Return the [x, y] coordinate for the center point of the cell that contains the specified text.  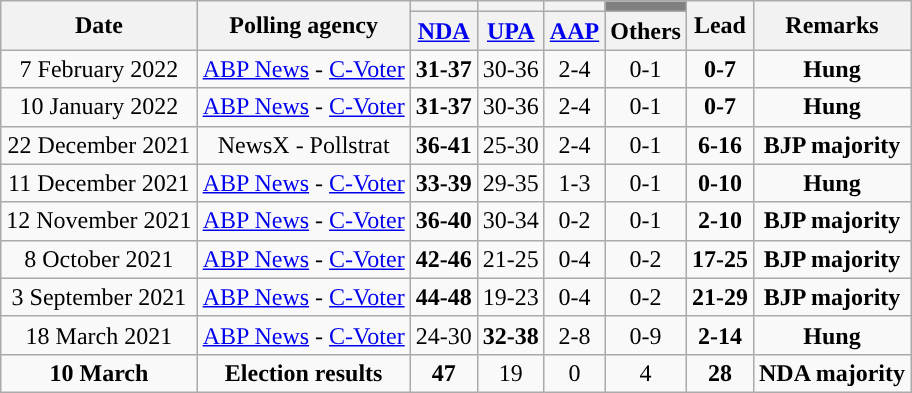
33-39 [444, 183]
Lead [720, 26]
10 March [99, 373]
32-38 [510, 335]
3 September 2021 [99, 297]
2-14 [720, 335]
NDA majority [832, 373]
21-25 [510, 259]
0 [574, 373]
18 March 2021 [99, 335]
6-16 [720, 145]
8 October 2021 [99, 259]
4 [646, 373]
19-23 [510, 297]
Remarks [832, 26]
Date [99, 26]
0-9 [646, 335]
44-48 [444, 297]
42-46 [444, 259]
NewsX - Pollstrat [304, 145]
0-10 [720, 183]
25-30 [510, 145]
Election results [304, 373]
21-29 [720, 297]
17-25 [720, 259]
1-3 [574, 183]
2-10 [720, 221]
19 [510, 373]
2-8 [574, 335]
30-34 [510, 221]
12 November 2021 [99, 221]
47 [444, 373]
24-30 [444, 335]
28 [720, 373]
29-35 [510, 183]
7 February 2022 [99, 69]
36-41 [444, 145]
AAP [574, 31]
22 December 2021 [99, 145]
UPA [510, 31]
36-40 [444, 221]
10 January 2022 [99, 107]
Others [646, 31]
NDA [444, 31]
11 December 2021 [99, 183]
Polling agency [304, 26]
